Locate the cell with the specified text and output its [X, Y] center coordinate. 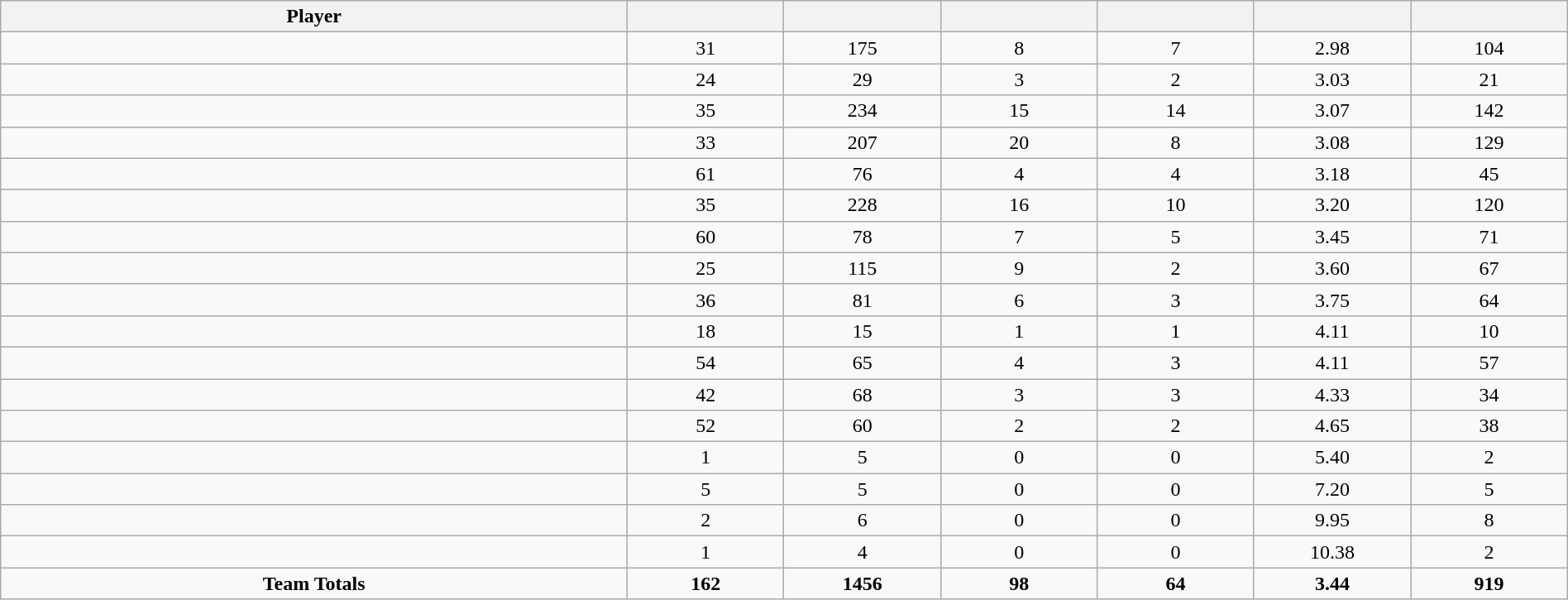
120 [1489, 205]
234 [862, 111]
115 [862, 268]
98 [1019, 583]
3.60 [1331, 268]
61 [706, 174]
67 [1489, 268]
33 [706, 142]
175 [862, 48]
3.03 [1331, 79]
3.07 [1331, 111]
14 [1176, 111]
2.98 [1331, 48]
Team Totals [314, 583]
18 [706, 331]
7.20 [1331, 489]
3.18 [1331, 174]
Player [314, 17]
68 [862, 395]
3.08 [1331, 142]
3.75 [1331, 300]
10.38 [1331, 552]
76 [862, 174]
24 [706, 79]
71 [1489, 237]
45 [1489, 174]
104 [1489, 48]
36 [706, 300]
34 [1489, 395]
16 [1019, 205]
4.65 [1331, 426]
919 [1489, 583]
3.44 [1331, 583]
3.20 [1331, 205]
1456 [862, 583]
5.40 [1331, 458]
129 [1489, 142]
42 [706, 395]
78 [862, 237]
65 [862, 362]
21 [1489, 79]
81 [862, 300]
57 [1489, 362]
9 [1019, 268]
29 [862, 79]
142 [1489, 111]
228 [862, 205]
52 [706, 426]
38 [1489, 426]
207 [862, 142]
54 [706, 362]
3.45 [1331, 237]
4.33 [1331, 395]
162 [706, 583]
20 [1019, 142]
9.95 [1331, 521]
31 [706, 48]
25 [706, 268]
